Scan for the cell matching the given text and deliver its (X, Y) coordinate at center. 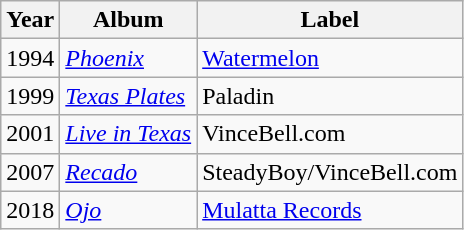
VinceBell.com (330, 134)
2018 (30, 210)
Paladin (330, 96)
Label (330, 20)
2001 (30, 134)
1994 (30, 58)
Album (128, 20)
Mulatta Records (330, 210)
Live in Texas (128, 134)
2007 (30, 172)
Texas Plates (128, 96)
1999 (30, 96)
Phoenix (128, 58)
Ojo (128, 210)
Watermelon (330, 58)
SteadyBoy/VinceBell.com (330, 172)
Year (30, 20)
Recado (128, 172)
